Identify which cell holds the provided text, then report its [x, y] central coordinate. 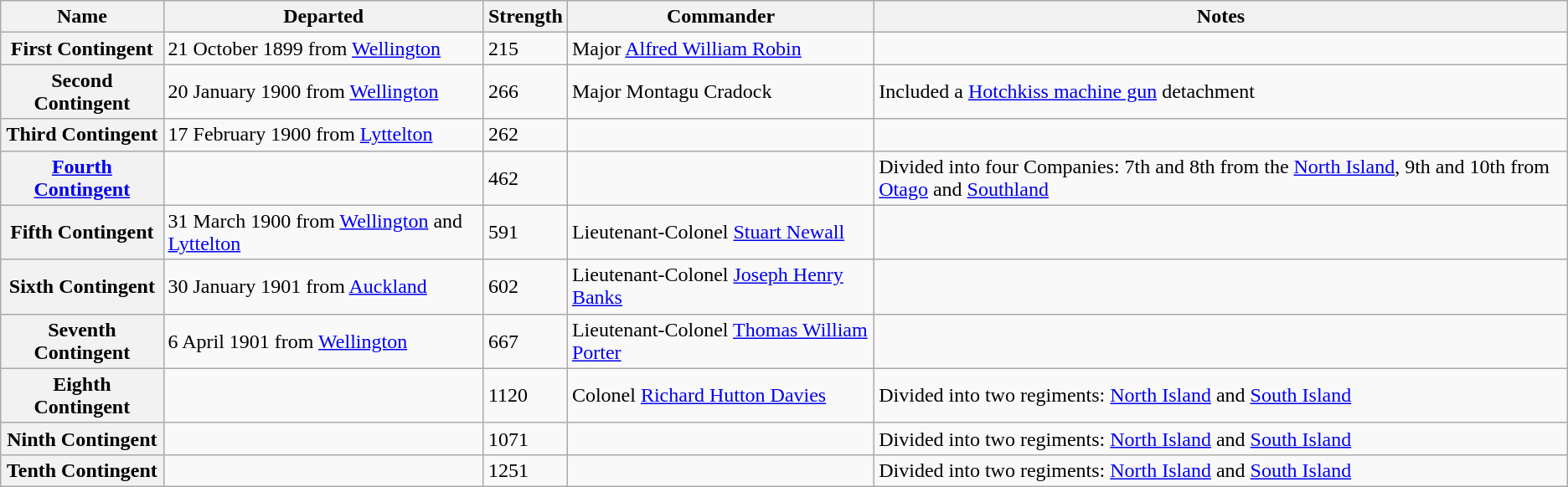
Lieutenant-Colonel Joseph Henry Banks [720, 286]
Major Alfred William Robin [720, 49]
Name [82, 17]
First Contingent [82, 49]
1120 [525, 395]
Fifth Contingent [82, 233]
602 [525, 286]
Included a Hotchkiss machine gun detachment [1221, 92]
31 March 1900 from Wellington and Lyttelton [323, 233]
462 [525, 177]
591 [525, 233]
Colonel Richard Hutton Davies [720, 395]
Commander [720, 17]
262 [525, 135]
Eighth Contingent [82, 395]
6 April 1901 from Wellington [323, 341]
21 October 1899 from Wellington [323, 49]
Seventh Contingent [82, 341]
Divided into four Companies: 7th and 8th from the North Island, 9th and 10th from Otago and Southland [1221, 177]
215 [525, 49]
Notes [1221, 17]
Major Montagu Cradock [720, 92]
Strength [525, 17]
20 January 1900 from Wellington [323, 92]
Ninth Contingent [82, 438]
Second Contingent [82, 92]
Third Contingent [82, 135]
Departed [323, 17]
Fourth Contingent [82, 177]
266 [525, 92]
30 January 1901 from Auckland [323, 286]
1251 [525, 470]
Lieutenant-Colonel Stuart Newall [720, 233]
667 [525, 341]
1071 [525, 438]
17 February 1900 from Lyttelton [323, 135]
Lieutenant-Colonel Thomas William Porter [720, 341]
Sixth Contingent [82, 286]
Tenth Contingent [82, 470]
